Find where the given text appears and provide that cell's center as [X, Y] coordinate. 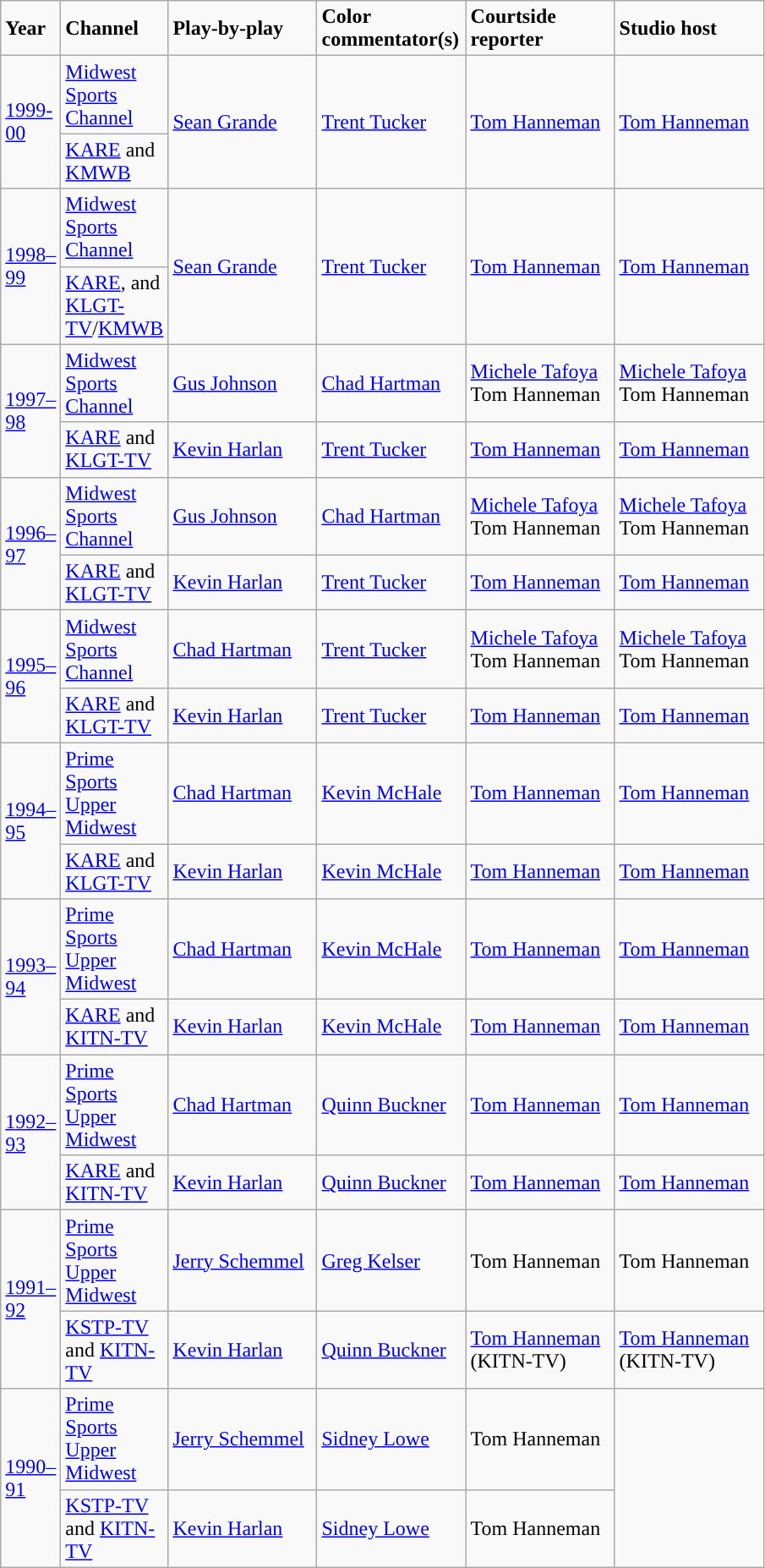
Year [30, 29]
1993–94 [30, 977]
1994–95 [30, 820]
1990–91 [30, 1478]
1995–96 [30, 677]
1999-00 [30, 122]
Greg Kelser [391, 1260]
1996–97 [30, 543]
Play-by-play [243, 29]
KARE and KMWB [115, 161]
Courtside reporter [540, 29]
KARE, and KLGT-TV/KMWB [115, 305]
Channel [115, 29]
1998–99 [30, 266]
1992–93 [30, 1132]
1991–92 [30, 1299]
Studio host [689, 29]
1997–98 [30, 411]
Color commentator(s) [391, 29]
